Find where the given text appears and provide that cell's center as [x, y] coordinate. 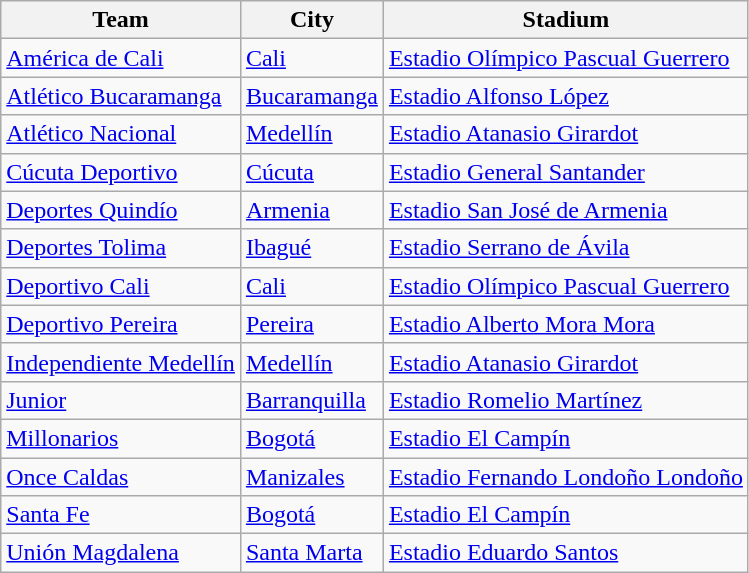
Deportivo Cali [121, 286]
Cúcuta [312, 172]
Estadio General Santander [566, 172]
Estadio Alberto Mora Mora [566, 324]
Stadium [566, 20]
Barranquilla [312, 400]
Unión Magdalena [121, 553]
City [312, 20]
Estadio Eduardo Santos [566, 553]
Ibagué [312, 248]
Millonarios [121, 438]
Santa Fe [121, 515]
Estadio Romelio Martínez [566, 400]
Estadio Alfonso López [566, 96]
Bucaramanga [312, 96]
Santa Marta [312, 553]
Deportivo Pereira [121, 324]
Estadio Serrano de Ávila [566, 248]
Armenia [312, 210]
Atlético Nacional [121, 134]
Deportes Quindío [121, 210]
Atlético Bucaramanga [121, 96]
Estadio Fernando Londoño Londoño [566, 477]
América de Cali [121, 58]
Estadio San José de Armenia [566, 210]
Team [121, 20]
Junior [121, 400]
Cúcuta Deportivo [121, 172]
Deportes Tolima [121, 248]
Once Caldas [121, 477]
Pereira [312, 324]
Manizales [312, 477]
Independiente Medellín [121, 362]
